Identify which cell holds the provided text, then report its [X, Y] central coordinate. 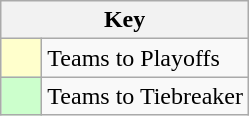
Teams to Tiebreaker [146, 96]
Key [125, 20]
Teams to Playoffs [146, 58]
